From the cell containing the given text, extract its center point as (X, Y) coordinate. 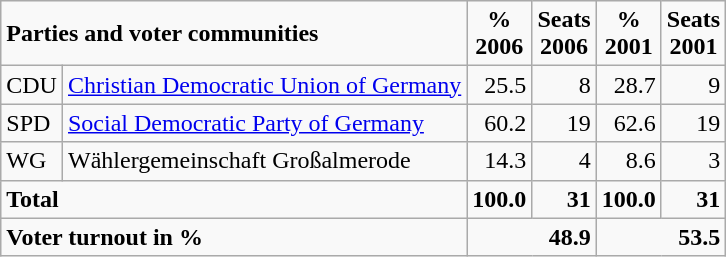
60.2 (500, 123)
%2001 (628, 34)
62.6 (628, 123)
28.7 (628, 85)
Seats2006 (564, 34)
Total (234, 199)
25.5 (500, 85)
%2006 (500, 34)
SPD (32, 123)
3 (693, 161)
Wählergemeinschaft Großalmerode (264, 161)
9 (693, 85)
48.9 (532, 237)
Christian Democratic Union of Germany (264, 85)
8 (564, 85)
WG (32, 161)
Voter turnout in % (234, 237)
8.6 (628, 161)
Parties and voter communities (234, 34)
Social Democratic Party of Germany (264, 123)
Seats2001 (693, 34)
14.3 (500, 161)
53.5 (660, 237)
CDU (32, 85)
4 (564, 161)
